Locate the cell with the specified text and output its (x, y) center coordinate. 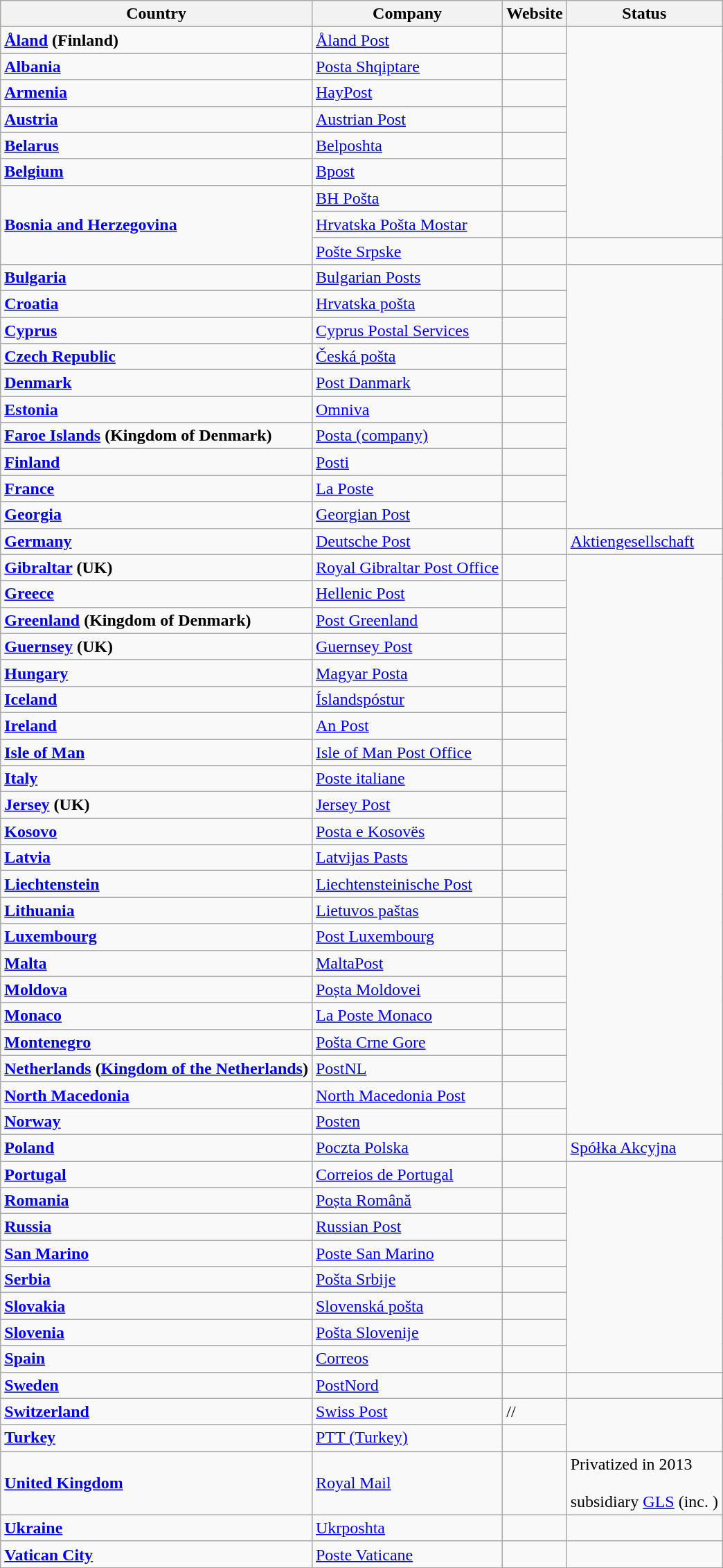
Finland (157, 462)
Bosnia and Herzegovina (157, 224)
Česká pošta (407, 357)
Poste Vaticane (407, 1554)
Íslandspóstur (407, 699)
Posti (407, 462)
Correios de Portugal (407, 1174)
Russia (157, 1227)
Country (157, 14)
Pošta Slovenije (407, 1332)
Serbia (157, 1280)
Company (407, 14)
Poșta Moldovei (407, 989)
Russian Post (407, 1227)
Denmark (157, 383)
Lietuvos paštas (407, 910)
Belposhta (407, 146)
Guernsey Post (407, 646)
Armenia (157, 93)
Pošte Srpske (407, 251)
Jersey Post (407, 805)
Bulgaria (157, 277)
Correos (407, 1359)
Pošta Crne Gore (407, 1042)
Croatia (157, 303)
Sweden (157, 1385)
Slovenia (157, 1332)
Norway (157, 1121)
Bulgarian Posts (407, 277)
Omniva (407, 409)
Royal Gibraltar Post Office (407, 567)
Belarus (157, 146)
Belgium (157, 172)
An Post (407, 725)
Faroe Islands (Kingdom of Denmark) (157, 436)
San Marino (157, 1253)
Website (535, 14)
Italy (157, 779)
Malta (157, 963)
Åland Post (407, 40)
Portugal (157, 1174)
Post Luxembourg (407, 937)
Cyprus Postal Services (407, 331)
Poland (157, 1147)
Estonia (157, 409)
Spain (157, 1359)
Status (644, 14)
Austrian Post (407, 119)
Royal Mail (407, 1483)
Bpost (407, 172)
PTT (Turkey) (407, 1438)
Pošta Srbije (407, 1280)
Georgia (157, 515)
Hungary (157, 673)
Hellenic Post (407, 594)
Poste San Marino (407, 1253)
Åland (Finland) (157, 40)
Latvijas Pasts (407, 858)
France (157, 488)
PostNord (407, 1385)
Liechtenstein (157, 884)
Guernsey (UK) (157, 646)
Jersey (UK) (157, 805)
Latvia (157, 858)
Poste italiane (407, 779)
// (535, 1411)
Aktiengesellschaft (644, 541)
Posten (407, 1121)
Lithuania (157, 910)
Turkey (157, 1438)
Vatican City (157, 1554)
Liechtensteinische Post (407, 884)
Ukrposhta (407, 1528)
HayPost (407, 93)
Ireland (157, 725)
Post Greenland (407, 620)
Austria (157, 119)
Spółka Akcyjna (644, 1147)
North Macedonia Post (407, 1095)
Slovenská pošta (407, 1306)
North Macedonia (157, 1095)
Iceland (157, 699)
Albania (157, 67)
Posta Shqiptare (407, 67)
Hrvatska Pošta Mostar (407, 224)
Slovakia (157, 1306)
United Kingdom (157, 1483)
Posta (company) (407, 436)
Post Danmark (407, 383)
Switzerland (157, 1411)
Gibraltar (UK) (157, 567)
La Poste Monaco (407, 1016)
Moldova (157, 989)
PostNL (407, 1068)
La Poste (407, 488)
Cyprus (157, 331)
Romania (157, 1201)
Monaco (157, 1016)
BH Pošta (407, 198)
Ukraine (157, 1528)
Isle of Man Post Office (407, 752)
Poșta Română (407, 1201)
Poczta Polska (407, 1147)
Hrvatska pošta (407, 303)
Magyar Posta (407, 673)
Georgian Post (407, 515)
Isle of Man (157, 752)
Greece (157, 594)
Luxembourg (157, 937)
Montenegro (157, 1042)
Greenland (Kingdom of Denmark) (157, 620)
Germany (157, 541)
Czech Republic (157, 357)
Privatized in 2013 subsidiary GLS (inc. ) (644, 1483)
Deutsche Post (407, 541)
Swiss Post (407, 1411)
Kosovo (157, 831)
Netherlands (Kingdom of the Netherlands) (157, 1068)
MaltaPost (407, 963)
Posta e Kosovës (407, 831)
